Determine the [x, y] coordinate at the center of the cell enclosing the given text.  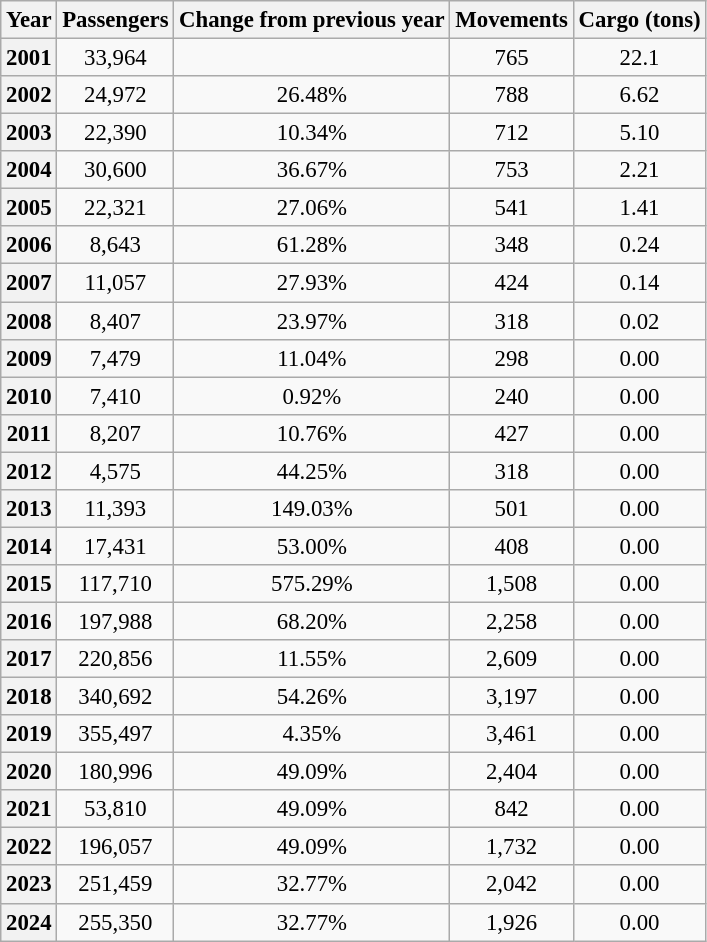
788 [512, 95]
2,609 [512, 659]
8,407 [116, 321]
2019 [29, 734]
17,431 [116, 546]
6.62 [640, 95]
2009 [29, 358]
53.00% [312, 546]
240 [512, 396]
408 [512, 546]
2015 [29, 584]
2008 [29, 321]
427 [512, 433]
68.20% [312, 621]
11,393 [116, 509]
2002 [29, 95]
1.41 [640, 208]
0.14 [640, 283]
Passengers [116, 20]
8,207 [116, 433]
36.67% [312, 170]
2014 [29, 546]
22.1 [640, 58]
2003 [29, 133]
0.92% [312, 396]
10.34% [312, 133]
1,732 [512, 847]
1,926 [512, 922]
7,479 [116, 358]
765 [512, 58]
2022 [29, 847]
2001 [29, 58]
2023 [29, 885]
61.28% [312, 245]
2007 [29, 283]
0.02 [640, 321]
26.48% [312, 95]
255,350 [116, 922]
2.21 [640, 170]
348 [512, 245]
Change from previous year [312, 20]
Year [29, 20]
7,410 [116, 396]
2006 [29, 245]
30,600 [116, 170]
11,057 [116, 283]
3,461 [512, 734]
501 [512, 509]
541 [512, 208]
4.35% [312, 734]
22,390 [116, 133]
842 [512, 809]
298 [512, 358]
2011 [29, 433]
575.29% [312, 584]
251,459 [116, 885]
2024 [29, 922]
44.25% [312, 471]
11.04% [312, 358]
2017 [29, 659]
24,972 [116, 95]
8,643 [116, 245]
0.24 [640, 245]
2,042 [512, 885]
2021 [29, 809]
2005 [29, 208]
53,810 [116, 809]
196,057 [116, 847]
197,988 [116, 621]
2,404 [512, 772]
2012 [29, 471]
340,692 [116, 697]
54.26% [312, 697]
712 [512, 133]
180,996 [116, 772]
27.06% [312, 208]
33,964 [116, 58]
1,508 [512, 584]
117,710 [116, 584]
Cargo (tons) [640, 20]
Movements [512, 20]
22,321 [116, 208]
220,856 [116, 659]
2013 [29, 509]
4,575 [116, 471]
753 [512, 170]
10.76% [312, 433]
2018 [29, 697]
5.10 [640, 133]
2016 [29, 621]
23.97% [312, 321]
11.55% [312, 659]
2,258 [512, 621]
149.03% [312, 509]
27.93% [312, 283]
355,497 [116, 734]
2004 [29, 170]
2010 [29, 396]
424 [512, 283]
2020 [29, 772]
3,197 [512, 697]
